Search for the cell housing the specified text and yield its [X, Y] center coordinate. 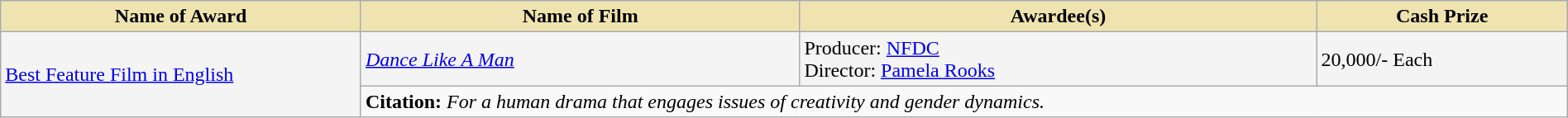
Name of Award [181, 17]
Name of Film [580, 17]
Best Feature Film in English [181, 74]
20,000/- Each [1442, 59]
Dance Like A Man [580, 59]
Cash Prize [1442, 17]
Awardee(s) [1059, 17]
Citation: For a human drama that engages issues of creativity and gender dynamics. [964, 101]
Producer: NFDCDirector: Pamela Rooks [1059, 59]
